Determine the (x, y) coordinate at the center of the cell enclosing the given text.  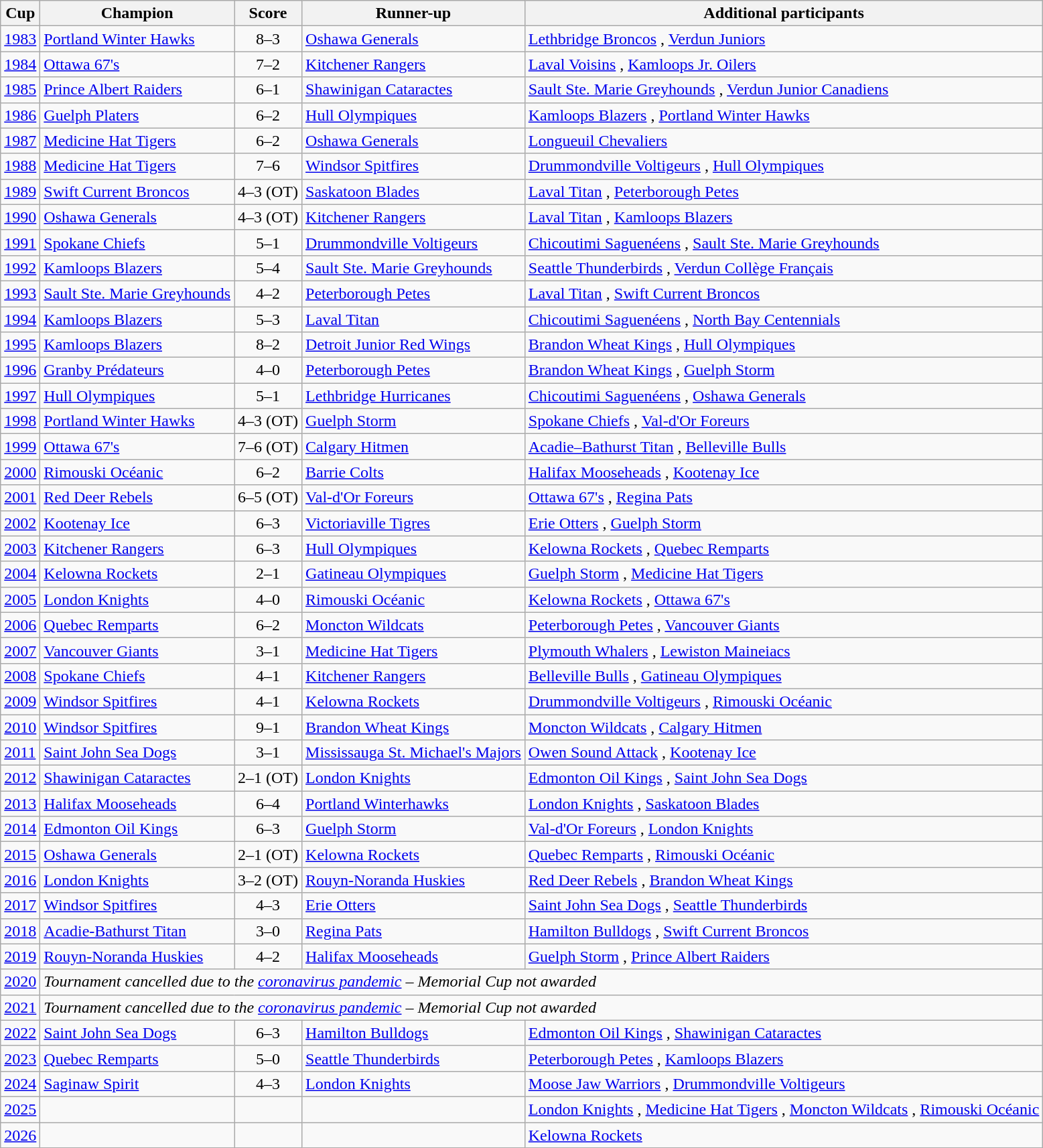
8–2 (268, 345)
2016 (20, 880)
Spokane Chiefs , Val-d'Or Foreurs (784, 421)
Moncton Wildcats , Calgary Hitmen (784, 727)
Chicoutimi Saguenéens , Sault Ste. Marie Greyhounds (784, 242)
6–1 (268, 90)
7–2 (268, 64)
2021 (20, 1007)
Plymouth Whalers , Lewiston Maineiacs (784, 650)
Cup (20, 13)
Additional participants (784, 13)
Laval Titan (414, 319)
Portland Winterhawks (414, 804)
9–1 (268, 727)
Mississauga St. Michael's Majors (414, 753)
2015 (20, 855)
Saskatoon Blades (414, 192)
Kelowna Rockets , Ottawa 67's (784, 599)
Chicoutimi Saguenéens , North Bay Centennials (784, 319)
Saint John Sea Dogs , Seattle Thunderbirds (784, 906)
Edmonton Oil Kings (137, 829)
Edmonton Oil Kings , Shawinigan Cataractes (784, 1033)
5–0 (268, 1058)
2004 (20, 574)
Peterborough Petes , Vancouver Giants (784, 625)
1984 (20, 64)
Drummondville Voltigeurs (414, 242)
2003 (20, 549)
Brandon Wheat Kings (414, 727)
1990 (20, 217)
Owen Sound Attack , Kootenay Ice (784, 753)
Drummondville Voltigeurs , Hull Olympiques (784, 166)
Erie Otters (414, 906)
2001 (20, 498)
Hamilton Bulldogs , Swift Current Broncos (784, 931)
2024 (20, 1084)
1989 (20, 192)
1988 (20, 166)
1987 (20, 141)
Brandon Wheat Kings , Guelph Storm (784, 370)
3–2 (OT) (268, 880)
6–4 (268, 804)
Swift Current Broncos (137, 192)
Champion (137, 13)
2007 (20, 650)
1999 (20, 447)
5–3 (268, 319)
2013 (20, 804)
Lethbridge Hurricanes (414, 396)
Brandon Wheat Kings , Hull Olympiques (784, 345)
Seattle Thunderbirds , Verdun Collège Français (784, 268)
2022 (20, 1033)
Ottawa 67's , Regina Pats (784, 498)
2011 (20, 753)
Red Deer Rebels (137, 498)
Guelph Storm , Medicine Hat Tigers (784, 574)
1991 (20, 242)
2–1 (268, 574)
Granby Prédateurs (137, 370)
2010 (20, 727)
2006 (20, 625)
Laval Titan , Swift Current Broncos (784, 293)
Laval Voisins , Kamloops Jr. Oilers (784, 64)
2009 (20, 701)
2000 (20, 472)
Hamilton Bulldogs (414, 1033)
2012 (20, 778)
Kamloops Blazers , Portland Winter Hawks (784, 115)
Quebec Remparts , Rimouski Océanic (784, 855)
1985 (20, 90)
Kootenay Ice (137, 523)
2026 (20, 1135)
1986 (20, 115)
1994 (20, 319)
2017 (20, 906)
1992 (20, 268)
Acadie–Bathurst Titan , Belleville Bulls (784, 447)
Runner-up (414, 13)
2014 (20, 829)
1995 (20, 345)
Vancouver Giants (137, 650)
Drummondville Voltigeurs , Rimouski Océanic (784, 701)
Moncton Wildcats (414, 625)
2023 (20, 1058)
London Knights , Medicine Hat Tigers , Moncton Wildcats , Rimouski Océanic (784, 1109)
5–4 (268, 268)
Guelph Platers (137, 115)
Prince Albert Raiders (137, 90)
Belleville Bulls , Gatineau Olympiques (784, 676)
1996 (20, 370)
Acadie-Bathurst Titan (137, 931)
2018 (20, 931)
Red Deer Rebels , Brandon Wheat Kings (784, 880)
Peterborough Petes , Kamloops Blazers (784, 1058)
1998 (20, 421)
Guelph Storm , Prince Albert Raiders (784, 956)
2025 (20, 1109)
1993 (20, 293)
Erie Otters , Guelph Storm (784, 523)
Saginaw Spirit (137, 1084)
Kelowna Rockets , Quebec Remparts (784, 549)
Seattle Thunderbirds (414, 1058)
Barrie Colts (414, 472)
1983 (20, 39)
Lethbridge Broncos , Verdun Juniors (784, 39)
Val-d'Or Foreurs (414, 498)
6–5 (OT) (268, 498)
7–6 (OT) (268, 447)
Victoriaville Tigres (414, 523)
Halifax Mooseheads , Kootenay Ice (784, 472)
8–3 (268, 39)
1997 (20, 396)
Edmonton Oil Kings , Saint John Sea Dogs (784, 778)
Laval Titan , Peterborough Petes (784, 192)
3–0 (268, 931)
Longueuil Chevaliers (784, 141)
2002 (20, 523)
2005 (20, 599)
Score (268, 13)
2020 (20, 982)
Laval Titan , Kamloops Blazers (784, 217)
London Knights , Saskatoon Blades (784, 804)
Val-d'Or Foreurs , London Knights (784, 829)
7–6 (268, 166)
Moose Jaw Warriors , Drummondville Voltigeurs (784, 1084)
Calgary Hitmen (414, 447)
Gatineau Olympiques (414, 574)
2008 (20, 676)
2019 (20, 956)
Regina Pats (414, 931)
Detroit Junior Red Wings (414, 345)
Sault Ste. Marie Greyhounds , Verdun Junior Canadiens (784, 90)
Chicoutimi Saguenéens , Oshawa Generals (784, 396)
